Return the (X, Y) coordinate for the center point of the cell that contains the specified text.  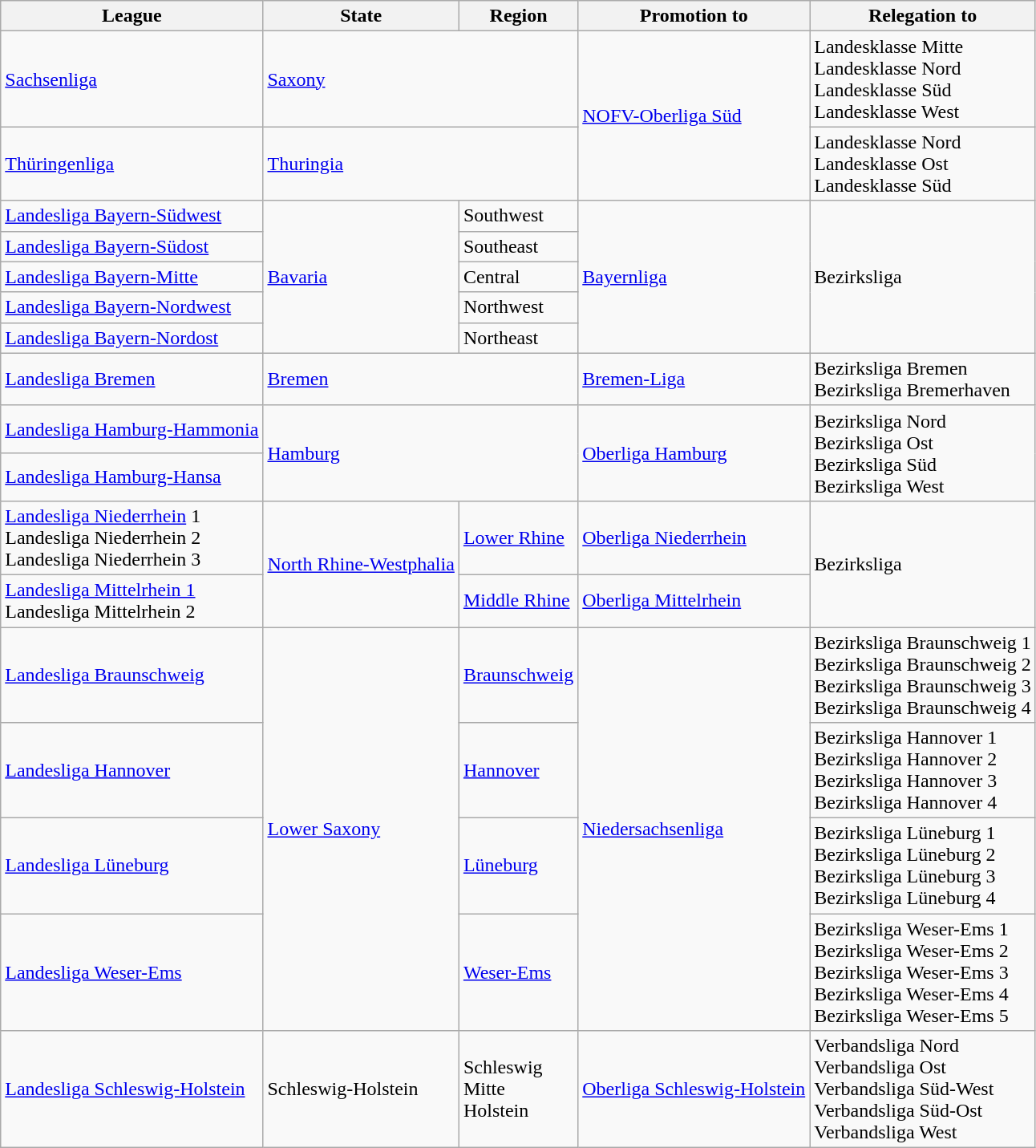
Bremen-Liga (694, 379)
Landesliga Hamburg-Hammonia (132, 429)
Schleswig-Holstein (361, 1089)
Verbandsliga NordVerbandsliga OstVerbandsliga Süd-WestVerbandsliga Süd-OstVerbandsliga West (923, 1089)
League (132, 16)
Landesliga Niederrhein 1Landesliga Niederrhein 2Landesliga Niederrhein 3 (132, 537)
North Rhine-Westphalia (361, 563)
Oberliga Niederrhein (694, 537)
Landesliga Braunschweig (132, 675)
Landesliga Mittelrhein 1Landesliga Mittelrhein 2 (132, 600)
Hamburg (420, 452)
Landesliga Bayern-Südwest (132, 216)
Bezirksliga Weser-Ems 1Bezirksliga Weser-Ems 2Bezirksliga Weser-Ems 3Bezirksliga Weser-Ems 4Bezirksliga Weser-Ems 5 (923, 972)
Thüringenliga (132, 164)
Landesklasse Nord Landesklasse OstLandesklasse Süd (923, 164)
Lüneburg (518, 866)
NOFV-Oberliga Süd (694, 116)
Thuringia (420, 164)
State (361, 16)
Landesliga Schleswig-Holstein (132, 1089)
Landesliga Bayern-Nordost (132, 338)
Northwest (518, 307)
Bremen (420, 379)
Relegation to (923, 16)
SchleswigMitteHolstein (518, 1089)
Saxony (420, 79)
Landesliga Bayern-Mitte (132, 277)
Weser-Ems (518, 972)
Landesliga Lüneburg (132, 866)
Bezirksliga NordBezirksliga OstBezirksliga SüdBezirksliga West (923, 452)
Landesliga Bayern-Südost (132, 246)
Southwest (518, 216)
Bayernliga (694, 277)
Oberliga Hamburg (694, 452)
Oberliga Schleswig-Holstein (694, 1089)
Region (518, 16)
Northeast (518, 338)
Landesliga Bremen (132, 379)
Bezirksliga Braunschweig 1Bezirksliga Braunschweig 2Bezirksliga Braunschweig 3Bezirksliga Braunschweig 4 (923, 675)
Bezirksliga BremenBezirksliga Bremerhaven (923, 379)
Lower Saxony (361, 830)
Southeast (518, 246)
Promotion to (694, 16)
Hannover (518, 770)
Bezirksliga Lüneburg 1Bezirksliga Lüneburg 2Bezirksliga Lüneburg 3Bezirksliga Lüneburg 4 (923, 866)
Landesklasse MitteLandesklasse NordLandesklasse SüdLandesklasse West (923, 79)
Landesliga Bayern-Nordwest (132, 307)
Oberliga Mittelrhein (694, 600)
Sachsenliga (132, 79)
Lower Rhine (518, 537)
Landesliga Weser-Ems (132, 972)
Middle Rhine (518, 600)
Landesliga Hamburg-Hansa (132, 477)
Niedersachsenliga (694, 830)
Braunschweig (518, 675)
Landesliga Hannover (132, 770)
Bavaria (361, 277)
Bezirksliga Hannover 1Bezirksliga Hannover 2Bezirksliga Hannover 3Bezirksliga Hannover 4 (923, 770)
Central (518, 277)
